Return (X, Y) of the center of cell containing provided text 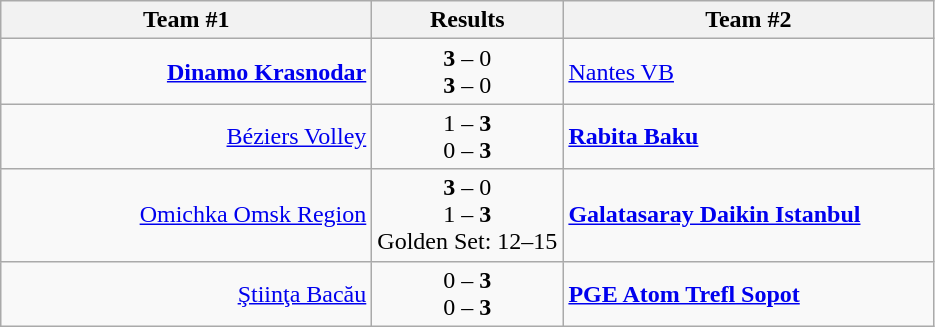
3 – 0 1 – 3 Golden Set: 12–15 (468, 215)
Nantes VB (748, 72)
Rabita Baku (748, 136)
0 – 3 0 – 3 (468, 294)
Ştiinţa Bacău (186, 294)
3 – 0 3 – 0 (468, 72)
Galatasaray Daikin Istanbul (748, 215)
1 – 3 0 – 3 (468, 136)
Omichka Omsk Region (186, 215)
Results (468, 20)
Team #1 (186, 20)
Team #2 (748, 20)
Béziers Volley (186, 136)
Dinamo Krasnodar (186, 72)
PGE Atom Trefl Sopot (748, 294)
